Provide the (x, y) coordinate of the cell's center where the given text is located.  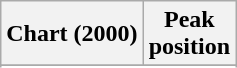
Chart (2000) (72, 34)
Peakposition (189, 34)
